Locate the cell with the specified text and output its [X, Y] center coordinate. 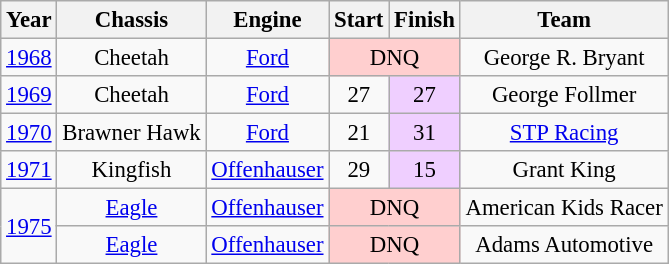
1975 [29, 226]
1969 [29, 95]
21 [359, 133]
15 [424, 170]
Grant King [564, 170]
George Follmer [564, 95]
Kingfish [132, 170]
1968 [29, 58]
Chassis [132, 20]
STP Racing [564, 133]
Engine [268, 20]
George R. Bryant [564, 58]
Finish [424, 20]
1970 [29, 133]
Adams Automotive [564, 245]
29 [359, 170]
Start [359, 20]
1971 [29, 170]
Year [29, 20]
Team [564, 20]
Brawner Hawk [132, 133]
31 [424, 133]
American Kids Racer [564, 208]
